Capture the cell that displays the provided text and extract its [x, y] central coordinate. 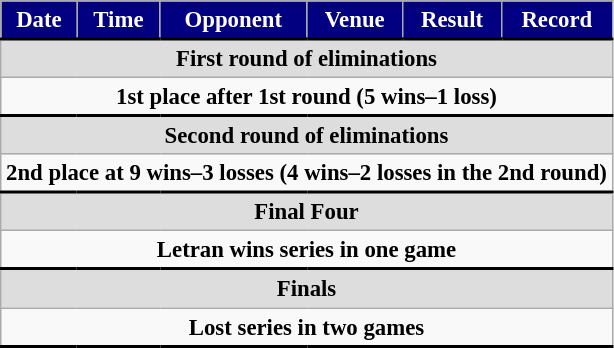
Letran wins series in one game [306, 250]
Result [452, 20]
Date [39, 20]
Time [118, 20]
1st place after 1st round (5 wins–1 loss) [306, 97]
Lost series in two games [306, 327]
2nd place at 9 wins–3 losses (4 wins–2 losses in the 2nd round) [306, 173]
Opponent [234, 20]
Record [556, 20]
Finals [306, 288]
Final Four [306, 212]
Venue [355, 20]
First round of eliminations [306, 58]
Second round of eliminations [306, 135]
